Output the (x, y) coordinate of the center of the cell containing the given text.  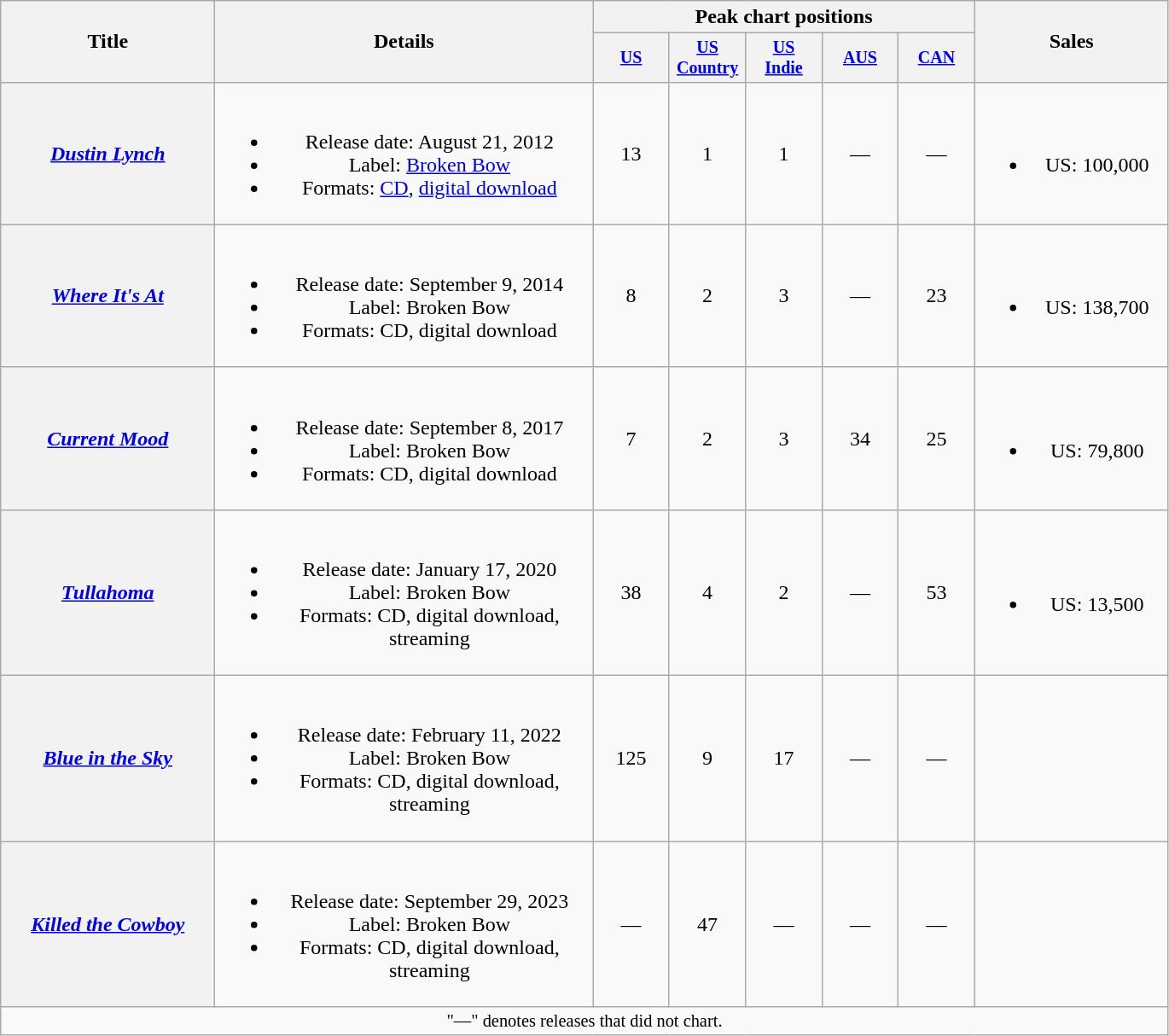
Where It's At (108, 295)
AUS (860, 58)
US (631, 58)
Release date: September 29, 2023Label: Broken BowFormats: CD, digital download, streaming (404, 924)
8 (631, 295)
Blue in the Sky (108, 759)
CAN (937, 58)
4 (707, 592)
47 (707, 924)
9 (707, 759)
Killed the Cowboy (108, 924)
US: 100,000 (1072, 154)
25 (937, 439)
Sales (1072, 42)
Dustin Lynch (108, 154)
53 (937, 592)
34 (860, 439)
13 (631, 154)
US: 138,700 (1072, 295)
Release date: September 9, 2014Label: Broken BowFormats: CD, digital download (404, 295)
Peak chart positions (783, 17)
Release date: September 8, 2017Label: Broken BowFormats: CD, digital download (404, 439)
US Country (707, 58)
"—" denotes releases that did not chart. (584, 1021)
23 (937, 295)
Release date: August 21, 2012Label: Broken BowFormats: CD, digital download (404, 154)
17 (783, 759)
USIndie (783, 58)
US: 79,800 (1072, 439)
38 (631, 592)
Release date: February 11, 2022Label: Broken BowFormats: CD, digital download, streaming (404, 759)
Current Mood (108, 439)
Release date: January 17, 2020Label: Broken BowFormats: CD, digital download, streaming (404, 592)
Details (404, 42)
Title (108, 42)
125 (631, 759)
Tullahoma (108, 592)
US: 13,500 (1072, 592)
7 (631, 439)
